Pinpoint the cell where the given text exists, returning its (X, Y) midpoint coordinate. 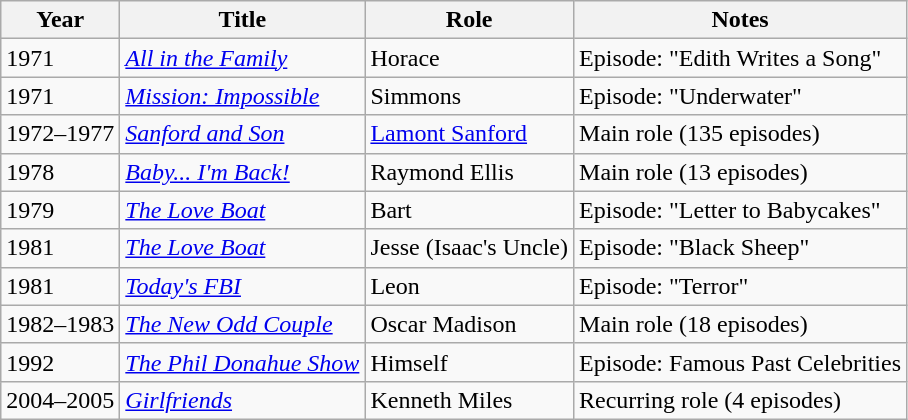
Kenneth Miles (470, 400)
1972–1977 (60, 134)
Main role (13 episodes) (740, 172)
Episode: "Terror" (740, 286)
Leon (470, 286)
Raymond Ellis (470, 172)
Episode: "Edith Writes a Song" (740, 58)
Role (470, 20)
Main role (18 episodes) (740, 324)
Simmons (470, 96)
Main role (135 episodes) (740, 134)
2004–2005 (60, 400)
Girlfriends (242, 400)
Today's FBI (242, 286)
Bart (470, 210)
Baby... I'm Back! (242, 172)
Sanford and Son (242, 134)
Himself (470, 362)
Jesse (Isaac's Uncle) (470, 248)
Episode: "Letter to Babycakes" (740, 210)
1992 (60, 362)
Year (60, 20)
Oscar Madison (470, 324)
The New Odd Couple (242, 324)
1982–1983 (60, 324)
The Phil Donahue Show (242, 362)
Episode: "Black Sheep" (740, 248)
Episode: "Underwater" (740, 96)
Mission: Impossible (242, 96)
1979 (60, 210)
Episode: Famous Past Celebrities (740, 362)
Notes (740, 20)
1978 (60, 172)
Recurring role (4 episodes) (740, 400)
Title (242, 20)
Horace (470, 58)
All in the Family (242, 58)
Lamont Sanford (470, 134)
